Pinpoint the cell where the given text exists, returning its [x, y] midpoint coordinate. 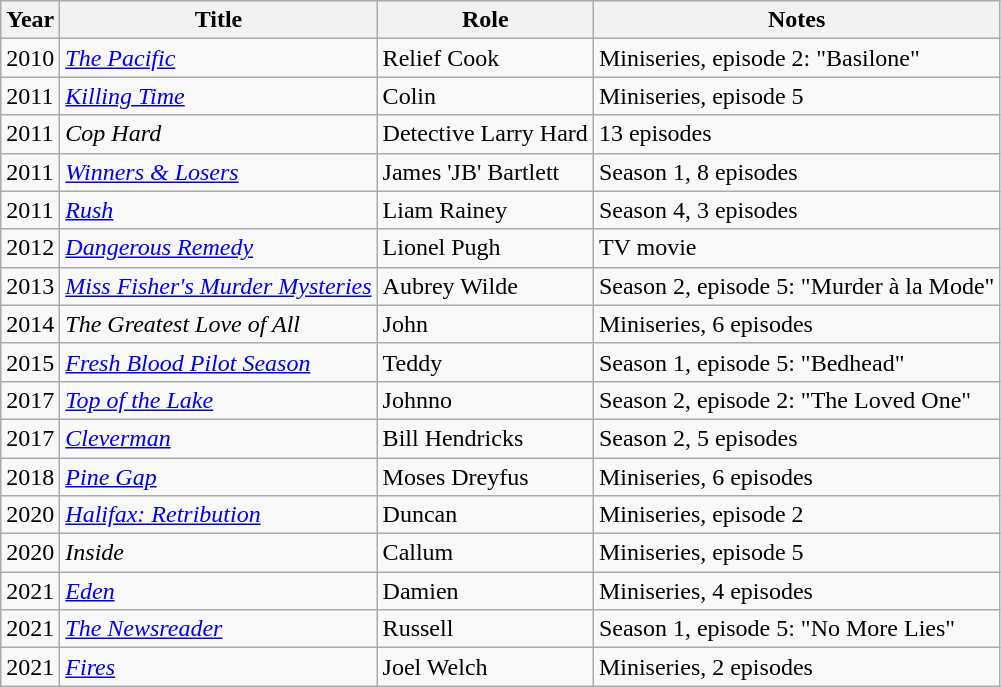
2015 [30, 362]
Inside [218, 553]
Moses Dreyfus [485, 477]
Eden [218, 591]
Liam Rainey [485, 210]
2018 [30, 477]
Fresh Blood Pilot Season [218, 362]
Miniseries, 2 episodes [796, 667]
Teddy [485, 362]
Lionel Pugh [485, 248]
Colin [485, 96]
Duncan [485, 515]
Damien [485, 591]
13 episodes [796, 134]
John [485, 324]
Johnno [485, 400]
Winners & Losers [218, 172]
Season 2, episode 5: "Murder à la Mode" [796, 286]
Dangerous Remedy [218, 248]
Relief Cook [485, 58]
James 'JB' Bartlett [485, 172]
Title [218, 20]
Season 2, 5 episodes [796, 438]
Pine Gap [218, 477]
Aubrey Wilde [485, 286]
Notes [796, 20]
Bill Hendricks [485, 438]
Year [30, 20]
Role [485, 20]
Season 1, episode 5: "Bedhead" [796, 362]
Miniseries, 4 episodes [796, 591]
Joel Welch [485, 667]
Top of the Lake [218, 400]
2013 [30, 286]
Miniseries, episode 2 [796, 515]
Russell [485, 629]
Season 1, episode 5: "No More Lies" [796, 629]
Miniseries, episode 2: "Basilone" [796, 58]
TV movie [796, 248]
Cleverman [218, 438]
2014 [30, 324]
Rush [218, 210]
Season 4, 3 episodes [796, 210]
Killing Time [218, 96]
The Pacific [218, 58]
Detective Larry Hard [485, 134]
The Newsreader [218, 629]
2010 [30, 58]
Callum [485, 553]
Miss Fisher's Murder Mysteries [218, 286]
2012 [30, 248]
Season 2, episode 2: "The Loved One" [796, 400]
Season 1, 8 episodes [796, 172]
The Greatest Love of All [218, 324]
Cop Hard [218, 134]
Halifax: Retribution [218, 515]
Fires [218, 667]
